Scan for the cell matching the given text and deliver its (x, y) coordinate at center. 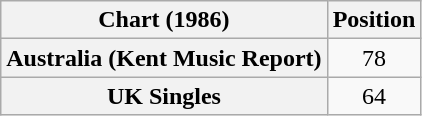
Chart (1986) (164, 20)
UK Singles (164, 96)
Australia (Kent Music Report) (164, 58)
64 (374, 96)
78 (374, 58)
Position (374, 20)
